Return the [x, y] coordinate for the center point of the cell that contains the specified text.  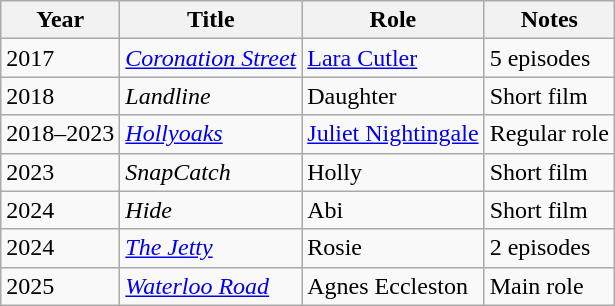
Daughter [393, 96]
2025 [60, 286]
Agnes Eccleston [393, 286]
Hollyoaks [211, 134]
Title [211, 20]
Holly [393, 172]
Juliet Nightingale [393, 134]
2 episodes [549, 248]
Abi [393, 210]
2017 [60, 58]
Coronation Street [211, 58]
Landline [211, 96]
Regular role [549, 134]
Rosie [393, 248]
2023 [60, 172]
Main role [549, 286]
Year [60, 20]
2018 [60, 96]
The Jetty [211, 248]
Notes [549, 20]
Role [393, 20]
2018–2023 [60, 134]
Lara Cutler [393, 58]
Waterloo Road [211, 286]
SnapCatch [211, 172]
Hide [211, 210]
5 episodes [549, 58]
